Capture the cell that displays the provided text and extract its [X, Y] central coordinate. 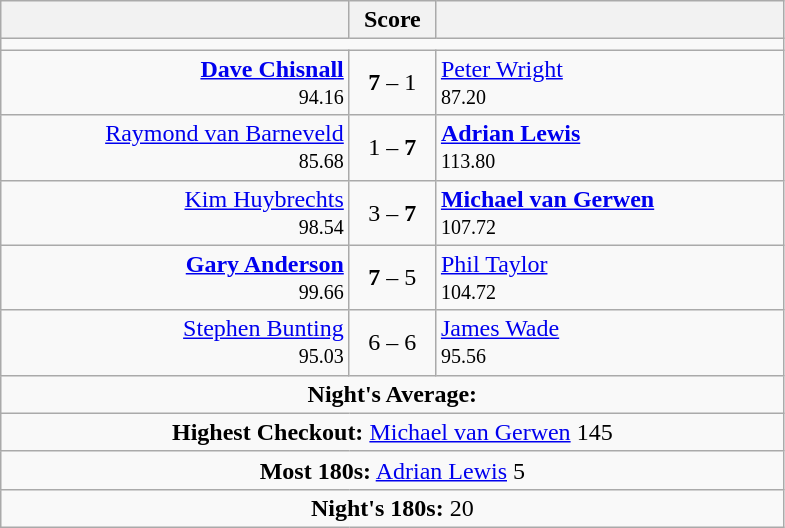
Night's 180s: 20 [392, 508]
Score [392, 20]
James Wade 95.56 [610, 342]
Adrian Lewis 113.80 [610, 148]
Highest Checkout: Michael van Gerwen 145 [392, 432]
6 – 6 [392, 342]
Michael van Gerwen 107.72 [610, 212]
Peter Wright 87.20 [610, 82]
7 – 1 [392, 82]
Dave Chisnall 94.16 [176, 82]
Phil Taylor 104.72 [610, 278]
1 – 7 [392, 148]
3 – 7 [392, 212]
Raymond van Barneveld 85.68 [176, 148]
Gary Anderson 99.66 [176, 278]
7 – 5 [392, 278]
Night's Average: [392, 394]
Kim Huybrechts 98.54 [176, 212]
Most 180s: Adrian Lewis 5 [392, 470]
Stephen Bunting 95.03 [176, 342]
